Output the [x, y] coordinate of the center of the cell containing the given text.  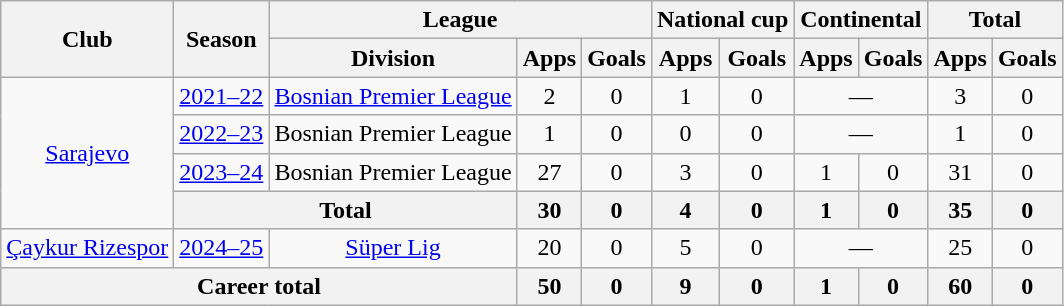
50 [549, 286]
2021–22 [222, 96]
Çaykur Rizespor [88, 248]
Süper Lig [393, 248]
2023–24 [222, 172]
2024–25 [222, 248]
27 [549, 172]
National cup [722, 20]
2 [549, 96]
20 [549, 248]
60 [960, 286]
25 [960, 248]
30 [549, 210]
9 [685, 286]
5 [685, 248]
31 [960, 172]
4 [685, 210]
2022–23 [222, 134]
Division [393, 58]
Sarajevo [88, 153]
Career total [259, 286]
Season [222, 39]
35 [960, 210]
Continental [861, 20]
Club [88, 39]
League [460, 20]
